Search for the cell housing the specified text and yield its (x, y) center coordinate. 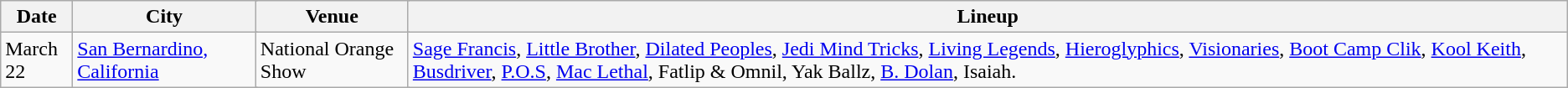
Venue (332, 17)
San Bernardino, California (164, 60)
March 22 (37, 60)
City (164, 17)
Date (37, 17)
National Orange Show (332, 60)
Lineup (988, 17)
